Detect which cell encompasses the target text, then output its [x, y] center coordinate. 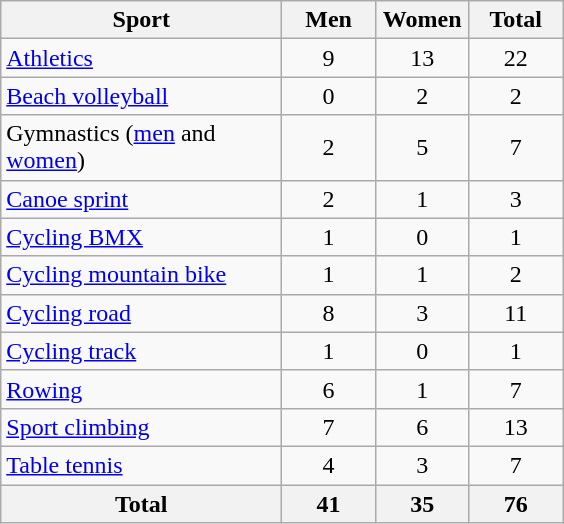
22 [516, 58]
Men [329, 20]
41 [329, 503]
8 [329, 313]
76 [516, 503]
9 [329, 58]
Rowing [142, 389]
Women [422, 20]
Gymnastics (men and women) [142, 148]
Beach volleyball [142, 96]
Cycling track [142, 351]
Cycling road [142, 313]
Sport climbing [142, 427]
4 [329, 465]
Table tennis [142, 465]
5 [422, 148]
Athletics [142, 58]
Sport [142, 20]
Cycling BMX [142, 237]
Cycling mountain bike [142, 275]
11 [516, 313]
35 [422, 503]
Canoe sprint [142, 199]
